Find where the given text appears and provide that cell's center as (x, y) coordinate. 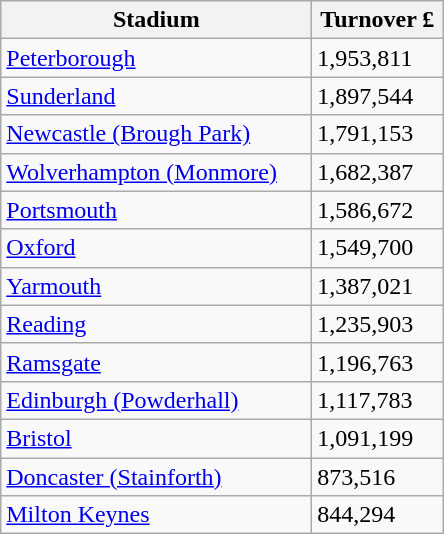
Ramsgate (156, 362)
Sunderland (156, 96)
1,586,672 (378, 210)
1,117,783 (378, 400)
Turnover £ (378, 20)
1,196,763 (378, 362)
Portsmouth (156, 210)
Peterborough (156, 58)
1,791,153 (378, 134)
Bristol (156, 438)
1,953,811 (378, 58)
873,516 (378, 477)
Oxford (156, 248)
1,235,903 (378, 324)
Newcastle (Brough Park) (156, 134)
1,387,021 (378, 286)
1,549,700 (378, 248)
844,294 (378, 515)
Yarmouth (156, 286)
Doncaster (Stainforth) (156, 477)
Milton Keynes (156, 515)
1,091,199 (378, 438)
1,897,544 (378, 96)
Edinburgh (Powderhall) (156, 400)
Wolverhampton (Monmore) (156, 172)
Reading (156, 324)
Stadium (156, 20)
1,682,387 (378, 172)
